Locate the cell with the specified text and output its [x, y] center coordinate. 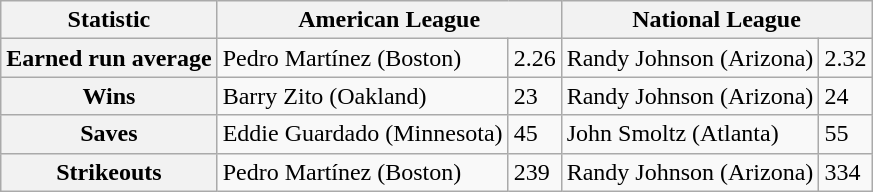
Saves [109, 134]
55 [846, 134]
2.32 [846, 58]
334 [846, 172]
24 [846, 96]
Barry Zito (Oakland) [362, 96]
American League [389, 20]
Statistic [109, 20]
National League [716, 20]
John Smoltz (Atlanta) [690, 134]
23 [534, 96]
239 [534, 172]
Wins [109, 96]
Earned run average [109, 58]
2.26 [534, 58]
Eddie Guardado (Minnesota) [362, 134]
45 [534, 134]
Strikeouts [109, 172]
